Return (x, y) of the center of cell containing provided text 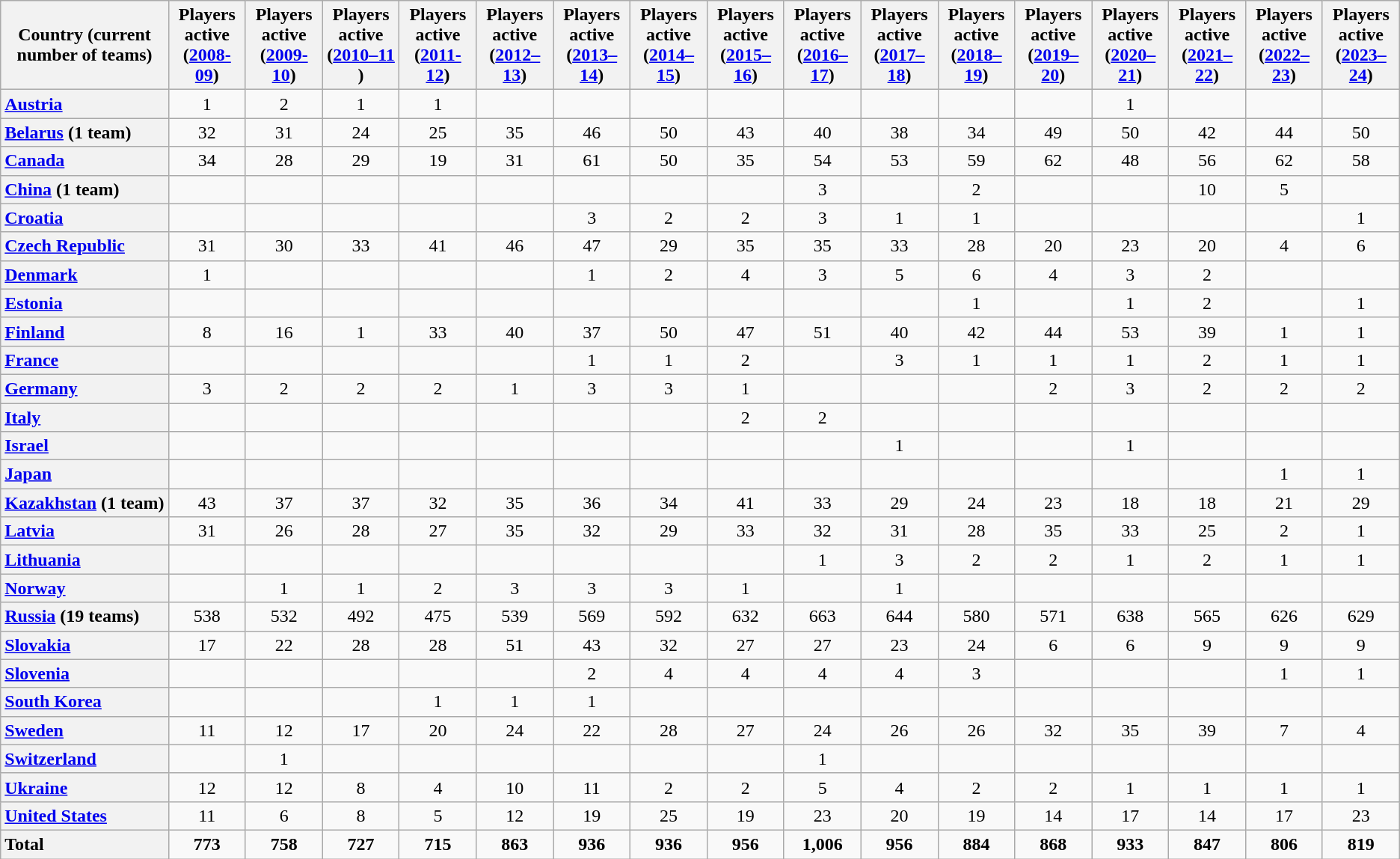
Denmark (85, 275)
Players active(2018–19) (977, 45)
Players active (2011-12) (438, 45)
773 (206, 844)
Germany (85, 388)
Players active(2012–13) (515, 45)
Canada (85, 161)
Austria (85, 104)
538 (206, 617)
58 (1361, 161)
539 (515, 617)
54 (823, 161)
Players active(2019–20) (1053, 45)
629 (1361, 617)
Ukraine (85, 787)
715 (438, 844)
South Korea (85, 702)
Kazakhstan (1 team) (85, 503)
1,006 (823, 844)
Israel (85, 446)
61 (592, 161)
Norway (85, 588)
580 (977, 617)
663 (823, 617)
Total (85, 844)
492 (360, 617)
56 (1207, 161)
Players active(2023–24) (1361, 45)
Japan (85, 474)
571 (1053, 617)
532 (284, 617)
21 (1285, 503)
7 (1285, 730)
Slovakia (85, 645)
632 (745, 617)
36 (592, 503)
Slovenia (85, 673)
644 (899, 617)
475 (438, 617)
592 (669, 617)
Players active (2010–11 ) (360, 45)
Croatia (85, 218)
626 (1285, 617)
Italy (85, 417)
Russia (19 teams) (85, 617)
59 (977, 161)
United States (85, 816)
Finland (85, 331)
819 (1361, 844)
565 (1207, 617)
Players active(2014–15) (669, 45)
Players active(2022–23) (1285, 45)
Players active(2015–16) (745, 45)
Players active(2016–17) (823, 45)
847 (1207, 844)
Switzerland (85, 759)
48 (1131, 161)
863 (515, 844)
758 (284, 844)
Players active (2008-09) (206, 45)
868 (1053, 844)
Players active(2013–14) (592, 45)
16 (284, 331)
Sweden (85, 730)
30 (284, 246)
638 (1131, 617)
Players active(2017–18) (899, 45)
Players active (2009-10) (284, 45)
933 (1131, 844)
Players active(2020–21) (1131, 45)
China (1 team) (85, 189)
France (85, 360)
Latvia (85, 531)
Players active(2021–22) (1207, 45)
Czech Republic (85, 246)
Lithuania (85, 560)
Country (current number of teams) (85, 45)
806 (1285, 844)
49 (1053, 132)
569 (592, 617)
38 (899, 132)
727 (360, 844)
Estonia (85, 303)
Belarus (1 team) (85, 132)
884 (977, 844)
